For the text-containing cell, return its midpoint in (x, y) coordinate format. 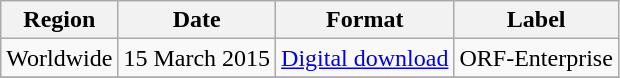
Region (60, 20)
Format (365, 20)
Digital download (365, 58)
15 March 2015 (197, 58)
Label (536, 20)
Worldwide (60, 58)
ORF-Enterprise (536, 58)
Date (197, 20)
